From the cell containing the given text, extract its center point as (x, y) coordinate. 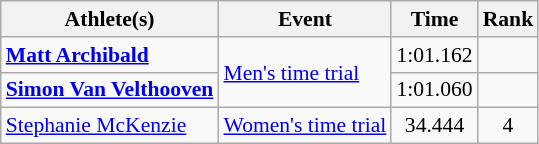
Athlete(s) (110, 19)
Rank (508, 19)
4 (508, 126)
1:01.060 (434, 90)
1:01.162 (434, 55)
34.444 (434, 126)
Stephanie McKenzie (110, 126)
Matt Archibald (110, 55)
Event (304, 19)
Simon Van Velthooven (110, 90)
Time (434, 19)
Men's time trial (304, 72)
Women's time trial (304, 126)
